Find where the given text appears and provide that cell's center as (X, Y) coordinate. 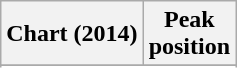
Chart (2014) (72, 34)
Peakposition (189, 34)
